Return (x, y) of the center of cell containing provided text 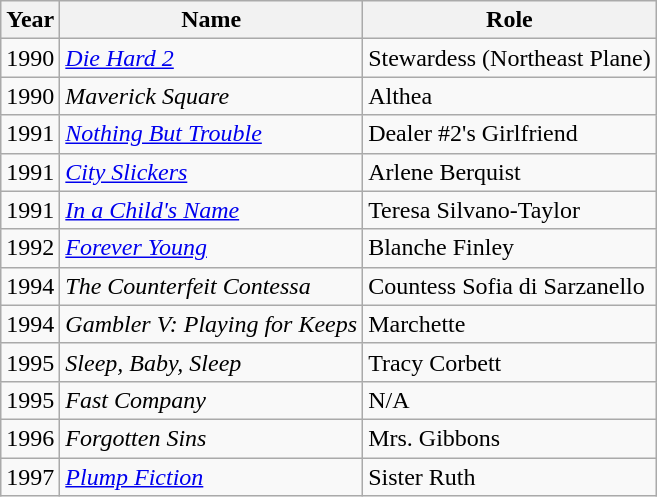
N/A (510, 400)
Plump Fiction (212, 477)
Nothing But Trouble (212, 134)
1997 (30, 477)
1992 (30, 248)
Marchette (510, 324)
Gambler V: Playing for Keeps (212, 324)
Role (510, 20)
City Slickers (212, 172)
Countess Sofia di Sarzanello (510, 286)
Year (30, 20)
Maverick Square (212, 96)
Tracy Corbett (510, 362)
Arlene Berquist (510, 172)
Fast Company (212, 400)
Mrs. Gibbons (510, 438)
Die Hard 2 (212, 58)
1996 (30, 438)
Forgotten Sins (212, 438)
Forever Young (212, 248)
Sleep, Baby, Sleep (212, 362)
Teresa Silvano-Taylor (510, 210)
Althea (510, 96)
In a Child's Name (212, 210)
Dealer #2's Girlfriend (510, 134)
Stewardess (Northeast Plane) (510, 58)
Sister Ruth (510, 477)
Blanche Finley (510, 248)
The Counterfeit Contessa (212, 286)
Name (212, 20)
